From the cell containing the given text, extract its center point as (x, y) coordinate. 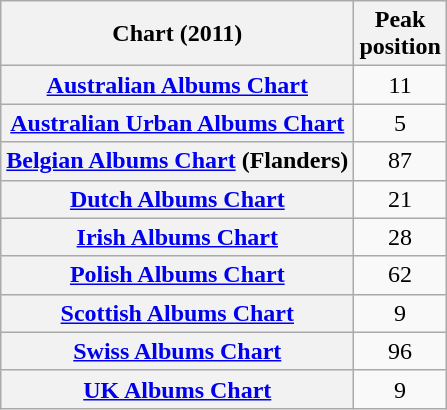
5 (400, 123)
87 (400, 161)
Chart (2011) (178, 34)
Dutch Albums Chart (178, 199)
Swiss Albums Chart (178, 351)
Belgian Albums Chart (Flanders) (178, 161)
11 (400, 85)
62 (400, 275)
UK Albums Chart (178, 389)
Polish Albums Chart (178, 275)
Peakposition (400, 34)
96 (400, 351)
Irish Albums Chart (178, 237)
Australian Albums Chart (178, 85)
28 (400, 237)
Scottish Albums Chart (178, 313)
21 (400, 199)
Australian Urban Albums Chart (178, 123)
